Capture the cell that displays the provided text and extract its [X, Y] central coordinate. 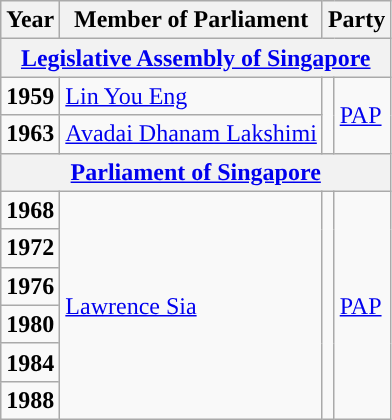
Legislative Assembly of Singapore [196, 58]
1959 [30, 96]
Parliament of Singapore [196, 172]
1972 [30, 248]
1968 [30, 210]
1976 [30, 286]
Lin You Eng [192, 96]
1988 [30, 400]
Member of Parliament [192, 20]
Year [30, 20]
1984 [30, 362]
1963 [30, 134]
1980 [30, 324]
Lawrence Sia [192, 305]
Avadai Dhanam Lakshimi [192, 134]
Party [356, 20]
